Search for the cell housing the specified text and yield its [X, Y] center coordinate. 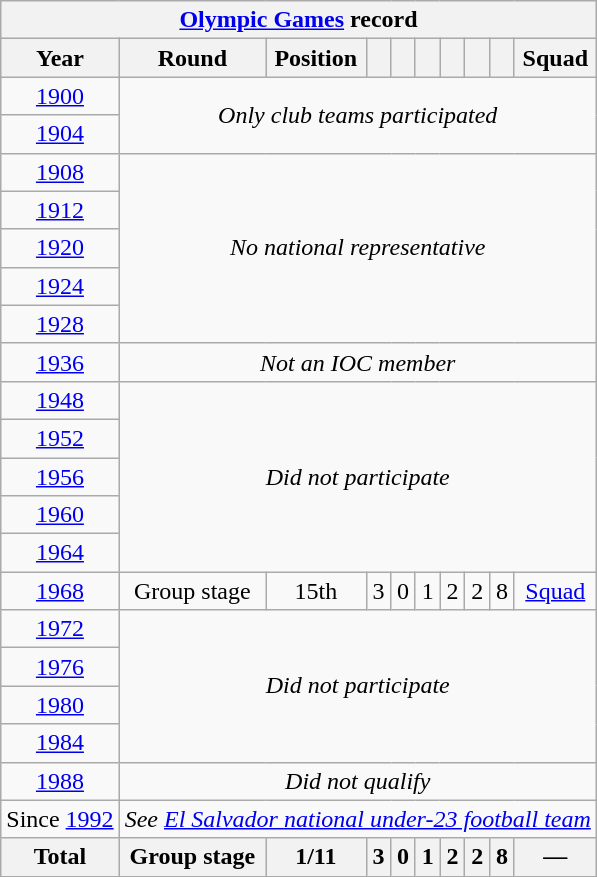
1960 [60, 515]
Since 1992 [60, 819]
15th [316, 591]
No national representative [358, 248]
1908 [60, 172]
Only club teams participated [358, 115]
1912 [60, 210]
Position [316, 58]
1956 [60, 477]
Round [192, 58]
1920 [60, 248]
Olympic Games record [299, 20]
— [555, 857]
1964 [60, 553]
1928 [60, 324]
1948 [60, 400]
1900 [60, 96]
Did not qualify [358, 781]
1952 [60, 438]
1924 [60, 286]
Total [60, 857]
1972 [60, 629]
1904 [60, 134]
1968 [60, 591]
1980 [60, 705]
Year [60, 58]
1984 [60, 743]
1988 [60, 781]
Not an IOC member [358, 362]
1976 [60, 667]
1936 [60, 362]
See El Salvador national under-23 football team [358, 819]
1/11 [316, 857]
